From the cell containing the given text, extract its center point as (x, y) coordinate. 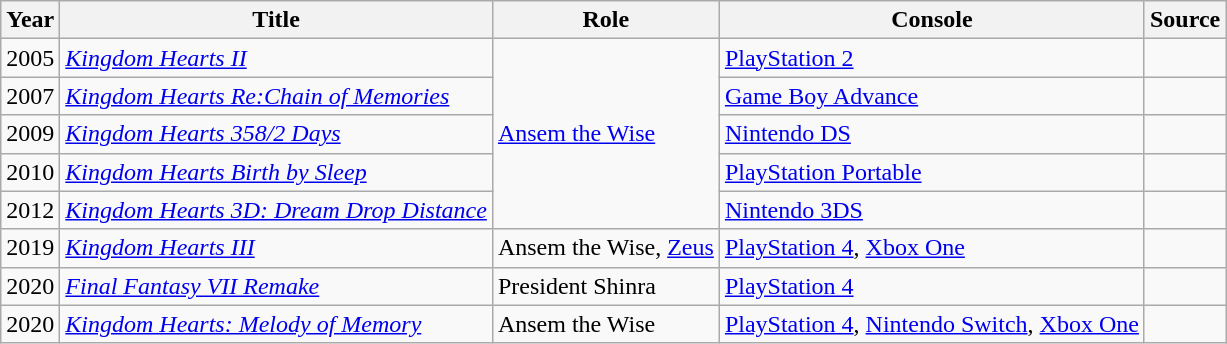
Final Fantasy VII Remake (276, 286)
Console (932, 20)
Nintendo 3DS (932, 210)
Kingdom Hearts 3D: Dream Drop Distance (276, 210)
2010 (30, 172)
PlayStation 4 (932, 286)
Kingdom Hearts: Melody of Memory (276, 324)
Ansem the Wise, Zeus (606, 248)
Kingdom Hearts II (276, 58)
Kingdom Hearts Birth by Sleep (276, 172)
Kingdom Hearts Re:Chain of Memories (276, 96)
Title (276, 20)
Nintendo DS (932, 134)
Source (1184, 20)
PlayStation 4, Nintendo Switch, Xbox One (932, 324)
2009 (30, 134)
Kingdom Hearts III (276, 248)
President Shinra (606, 286)
2012 (30, 210)
Role (606, 20)
Game Boy Advance (932, 96)
PlayStation 4, Xbox One (932, 248)
PlayStation 2 (932, 58)
PlayStation Portable (932, 172)
2007 (30, 96)
Kingdom Hearts 358/2 Days (276, 134)
Year (30, 20)
2019 (30, 248)
2005 (30, 58)
